For the text-containing cell, return its midpoint in [x, y] coordinate format. 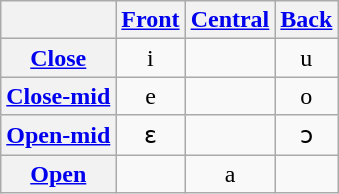
Open [58, 173]
a [230, 173]
Open-mid [58, 135]
Close-mid [58, 96]
ɔ [306, 135]
Back [306, 20]
ɛ [150, 135]
u [306, 58]
Front [150, 20]
Close [58, 58]
Central [230, 20]
o [306, 96]
i [150, 58]
e [150, 96]
